Return the (x, y) coordinate for the center point of the cell that contains the specified text.  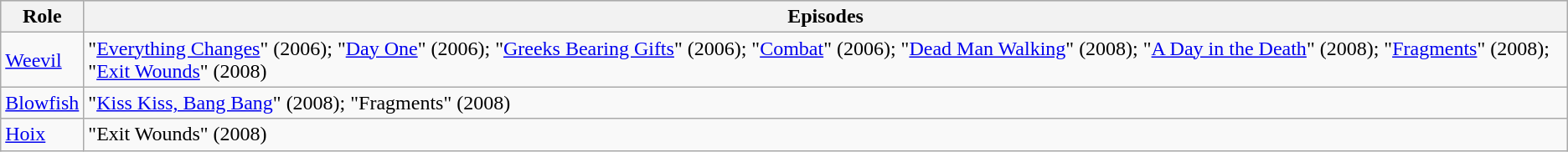
"Exit Wounds" (2008) (826, 134)
Episodes (826, 17)
Blowfish (42, 103)
Hoix (42, 134)
Role (42, 17)
"Kiss Kiss, Bang Bang" (2008); "Fragments" (2008) (826, 103)
Weevil (42, 60)
